Detect which cell encompasses the target text, then output its [x, y] center coordinate. 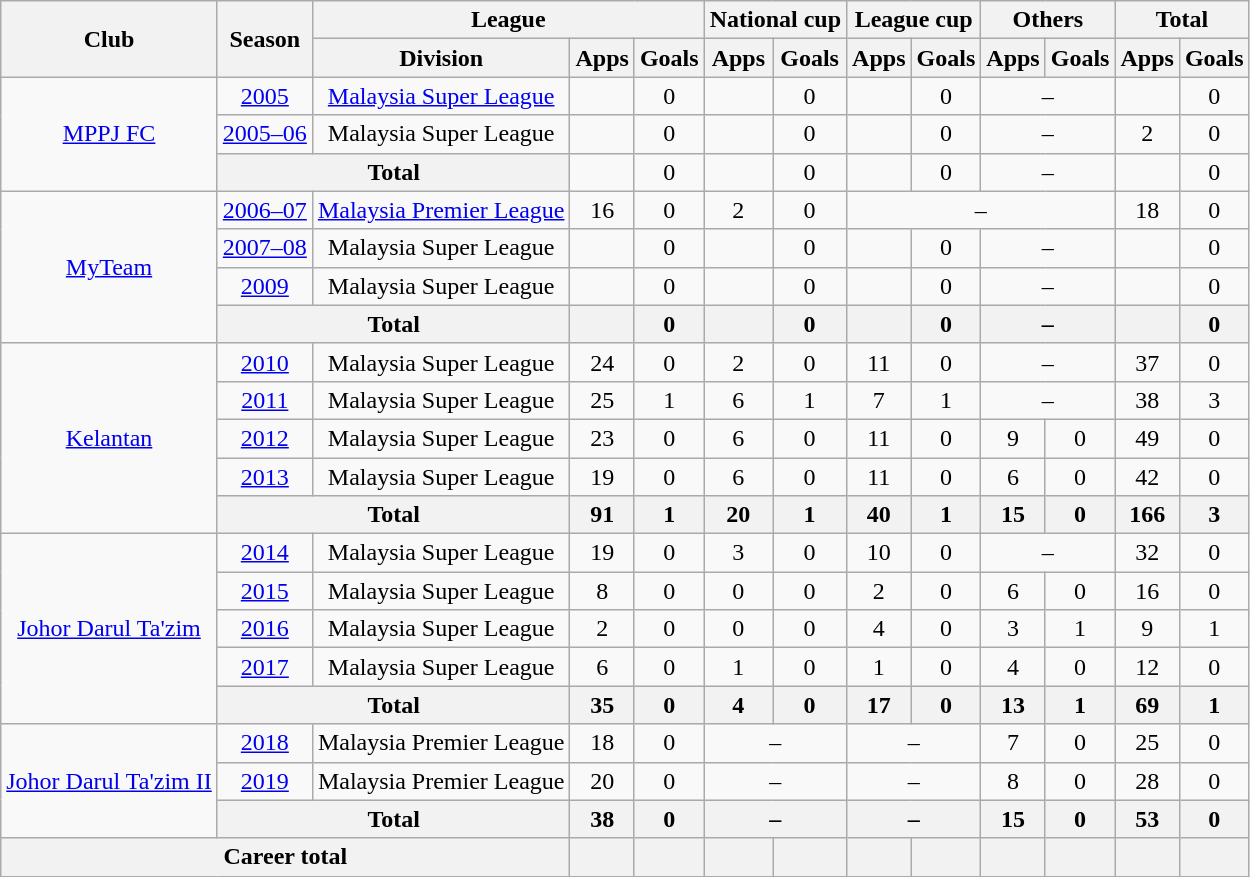
2005 [264, 96]
2012 [264, 438]
2006–07 [264, 210]
69 [1147, 705]
2014 [264, 553]
166 [1147, 515]
49 [1147, 438]
2019 [264, 781]
2017 [264, 667]
35 [602, 705]
MyTeam [110, 267]
National cup [775, 20]
Others [1048, 20]
Johor Darul Ta'zim II [110, 781]
37 [1147, 362]
40 [879, 515]
League cup [914, 20]
League [508, 20]
17 [879, 705]
24 [602, 362]
53 [1147, 819]
Career total [286, 857]
2015 [264, 591]
42 [1147, 477]
12 [1147, 667]
2007–08 [264, 248]
32 [1147, 553]
91 [602, 515]
23 [602, 438]
MPPJ FC [110, 134]
Kelantan [110, 438]
2011 [264, 400]
Season [264, 39]
2005–06 [264, 134]
2018 [264, 743]
Club [110, 39]
Division [441, 58]
2016 [264, 629]
2009 [264, 286]
2013 [264, 477]
28 [1147, 781]
13 [1013, 705]
Johor Darul Ta'zim [110, 629]
10 [879, 553]
2010 [264, 362]
